Find where the given text appears and provide that cell's center as (X, Y) coordinate. 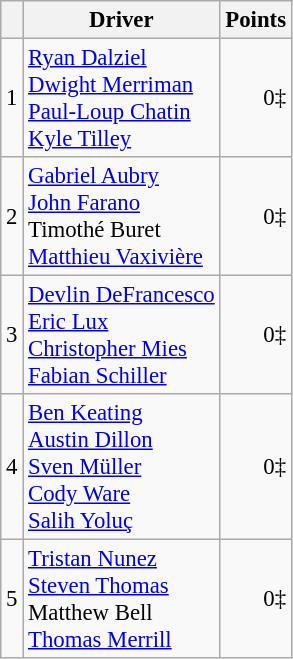
5 (12, 600)
Ryan Dalziel Dwight Merriman Paul-Loup Chatin Kyle Tilley (122, 98)
4 (12, 467)
Points (256, 20)
Ben Keating Austin Dillon Sven Müller Cody Ware Salih Yoluç (122, 467)
Driver (122, 20)
1 (12, 98)
2 (12, 216)
Gabriel Aubry John Farano Timothé Buret Matthieu Vaxivière (122, 216)
Tristan Nunez Steven Thomas Matthew Bell Thomas Merrill (122, 600)
Devlin DeFrancesco Eric Lux Christopher Mies Fabian Schiller (122, 336)
3 (12, 336)
